Find where the given text appears and provide that cell's center as (x, y) coordinate. 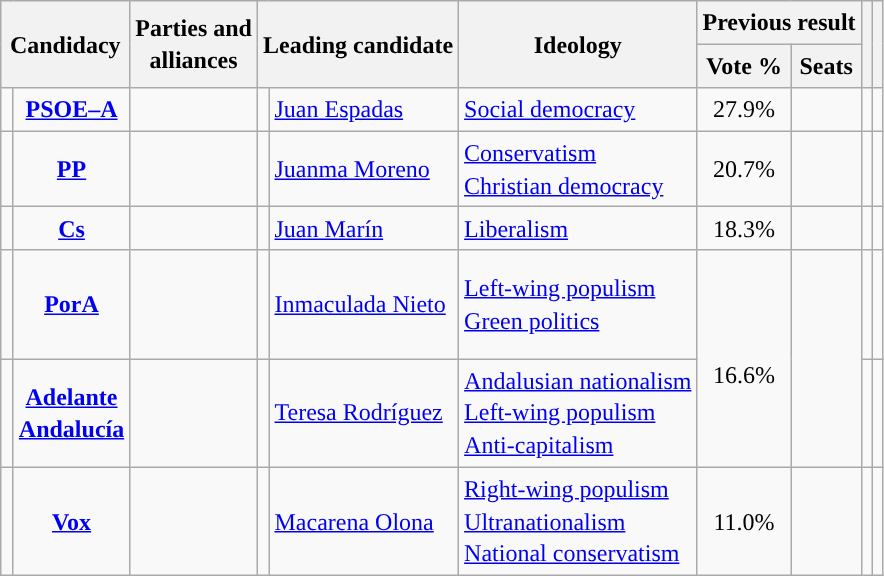
Candidacy (66, 44)
Juanma Moreno (364, 169)
Leading candidate (358, 44)
Previous result (779, 22)
Inmaculada Nieto (364, 304)
PSOE–A (71, 110)
Juan Marín (364, 228)
Ideology (578, 44)
18.3% (744, 228)
AdelanteAndalucía (71, 413)
PorA (71, 304)
11.0% (744, 521)
Social democracy (578, 110)
Vote % (744, 66)
PP (71, 169)
ConservatismChristian democracy (578, 169)
Seats (826, 66)
Teresa Rodríguez (364, 413)
Liberalism (578, 228)
Left-wing populismGreen politics (578, 304)
20.7% (744, 169)
Vox (71, 521)
Andalusian nationalismLeft-wing populismAnti-capitalism (578, 413)
16.6% (744, 358)
Right-wing populismUltranationalismNational conservatism (578, 521)
Juan Espadas (364, 110)
27.9% (744, 110)
Cs (71, 228)
Parties andalliances (194, 44)
Macarena Olona (364, 521)
